Identify which cell holds the provided text, then report its [x, y] central coordinate. 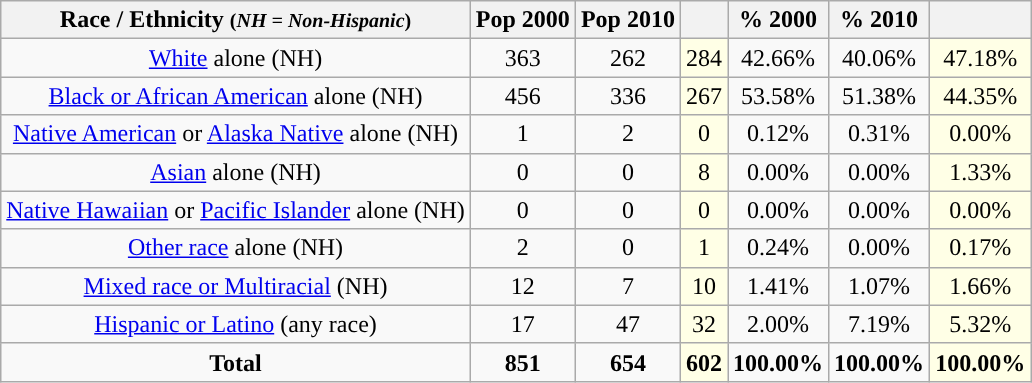
Native American or Alaska Native alone (NH) [236, 134]
456 [522, 96]
% 2000 [778, 20]
7 [628, 286]
Pop 2000 [522, 20]
Mixed race or Multiracial (NH) [236, 286]
51.38% [880, 96]
Race / Ethnicity (NH = Non-Hispanic) [236, 20]
47.18% [980, 58]
Black or African American alone (NH) [236, 96]
0.31% [880, 134]
5.32% [980, 324]
% 2010 [880, 20]
1.66% [980, 286]
267 [704, 96]
Pop 2010 [628, 20]
53.58% [778, 96]
0.24% [778, 248]
17 [522, 324]
44.35% [980, 96]
654 [628, 362]
47 [628, 324]
Native Hawaiian or Pacific Islander alone (NH) [236, 210]
851 [522, 362]
12 [522, 286]
336 [628, 96]
White alone (NH) [236, 58]
8 [704, 172]
32 [704, 324]
Other race alone (NH) [236, 248]
363 [522, 58]
0.12% [778, 134]
Hispanic or Latino (any race) [236, 324]
10 [704, 286]
602 [704, 362]
284 [704, 58]
0.17% [980, 248]
42.66% [778, 58]
2.00% [778, 324]
262 [628, 58]
1.33% [980, 172]
1.07% [880, 286]
Total [236, 362]
7.19% [880, 324]
1.41% [778, 286]
40.06% [880, 58]
Asian alone (NH) [236, 172]
